Scan for the cell matching the given text and deliver its [x, y] coordinate at center. 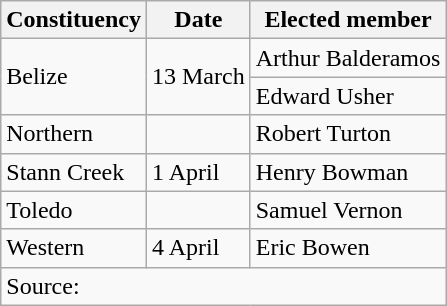
Stann Creek [74, 172]
Henry Bowman [348, 172]
Robert Turton [348, 134]
Date [198, 20]
Northern [74, 134]
Source: [224, 286]
1 April [198, 172]
Toledo [74, 210]
Constituency [74, 20]
Elected member [348, 20]
4 April [198, 248]
Western [74, 248]
13 March [198, 77]
Arthur Balderamos [348, 58]
Edward Usher [348, 96]
Belize [74, 77]
Eric Bowen [348, 248]
Samuel Vernon [348, 210]
